Detect which cell encompasses the target text, then output its [X, Y] center coordinate. 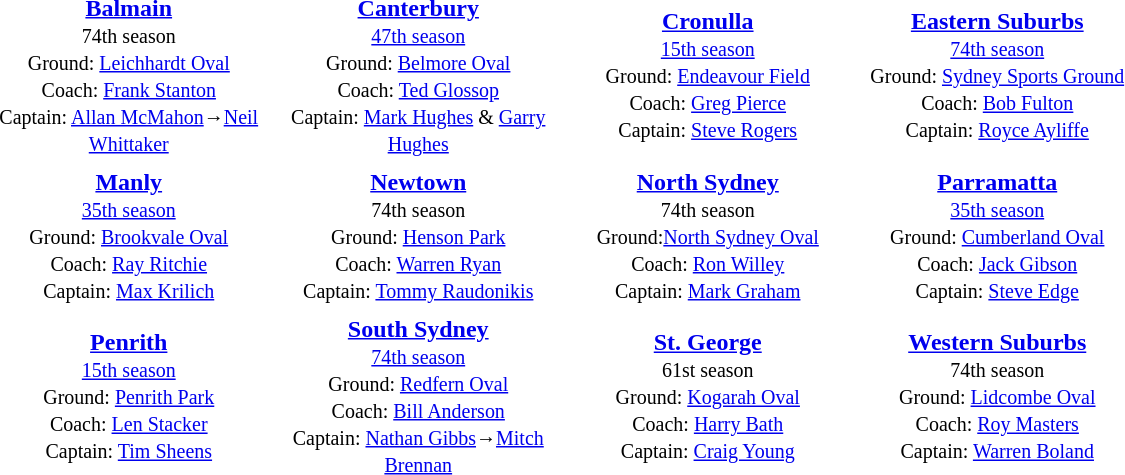
North Sydney74th seasonGround:North Sydney Oval Coach: Ron WilleyCaptain: Mark Graham [707, 236]
Newtown74th seasonGround: Henson Park Coach: Warren RyanCaptain: Tommy Raudonikis [418, 236]
